Detect which cell encompasses the target text, then output its [X, Y] center coordinate. 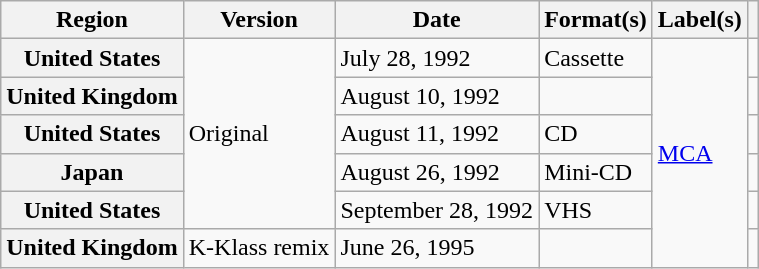
Japan [92, 172]
Format(s) [596, 20]
VHS [596, 210]
Cassette [596, 58]
MCA [700, 153]
Region [92, 20]
August 11, 1992 [437, 134]
Mini-CD [596, 172]
June 26, 1995 [437, 248]
Label(s) [700, 20]
Version [259, 20]
Date [437, 20]
K-Klass remix [259, 248]
September 28, 1992 [437, 210]
August 26, 1992 [437, 172]
CD [596, 134]
Original [259, 134]
August 10, 1992 [437, 96]
July 28, 1992 [437, 58]
